Return the (x, y) coordinate for the center point of the cell that contains the specified text.  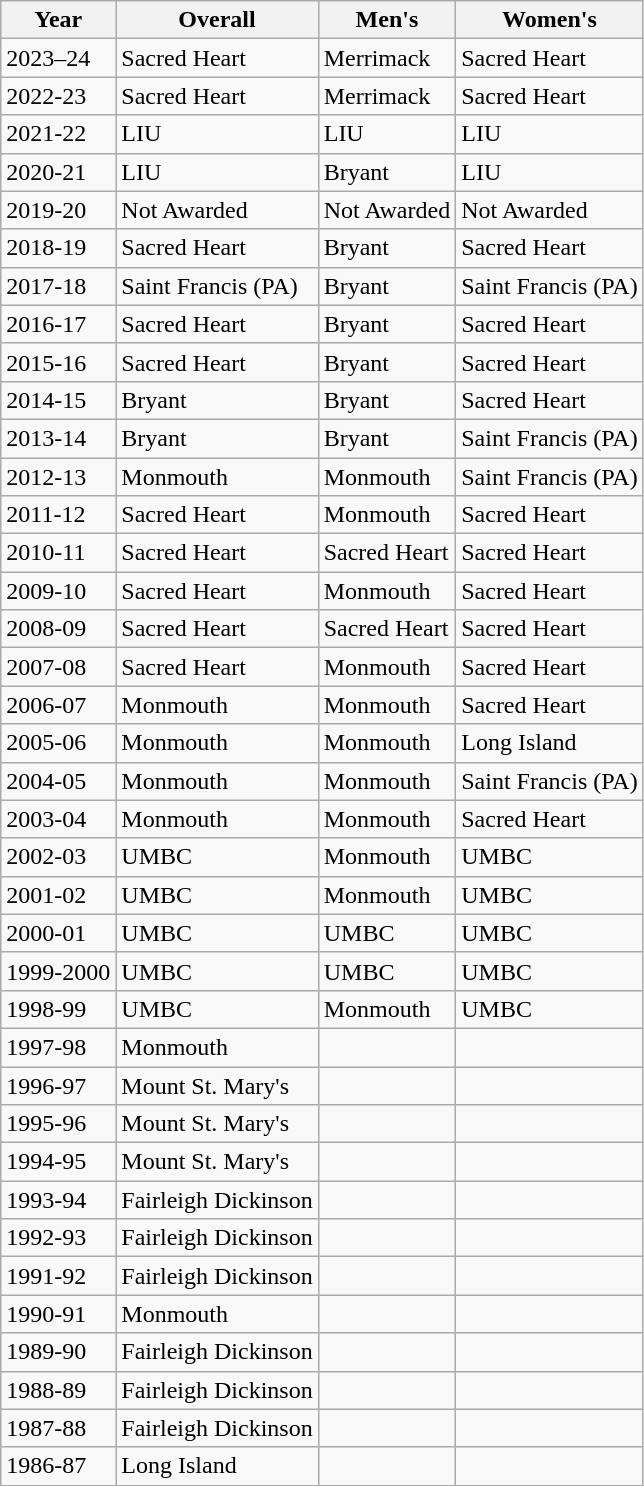
Women's (550, 20)
2007-08 (58, 667)
2003-04 (58, 819)
1995-96 (58, 1124)
2021-22 (58, 134)
2011-12 (58, 515)
2014-15 (58, 400)
2019-20 (58, 210)
1990-91 (58, 1314)
2002-03 (58, 857)
1992-93 (58, 1238)
2018-19 (58, 248)
2013-14 (58, 438)
2017-18 (58, 286)
2008-09 (58, 629)
Overall (217, 20)
2023–24 (58, 58)
2012-13 (58, 477)
1991-92 (58, 1276)
1989-90 (58, 1352)
2015-16 (58, 362)
1997-98 (58, 1047)
1987-88 (58, 1428)
2020-21 (58, 172)
1994-95 (58, 1162)
2006-07 (58, 705)
2016-17 (58, 324)
2001-02 (58, 895)
2009-10 (58, 591)
1998-99 (58, 1009)
Year (58, 20)
1988-89 (58, 1390)
Men's (387, 20)
2005-06 (58, 743)
2004-05 (58, 781)
1996-97 (58, 1085)
2022-23 (58, 96)
1999-2000 (58, 971)
1993-94 (58, 1200)
2000-01 (58, 933)
2010-11 (58, 553)
1986-87 (58, 1466)
